Return the [x, y] coordinate for the center point of the cell that contains the specified text.  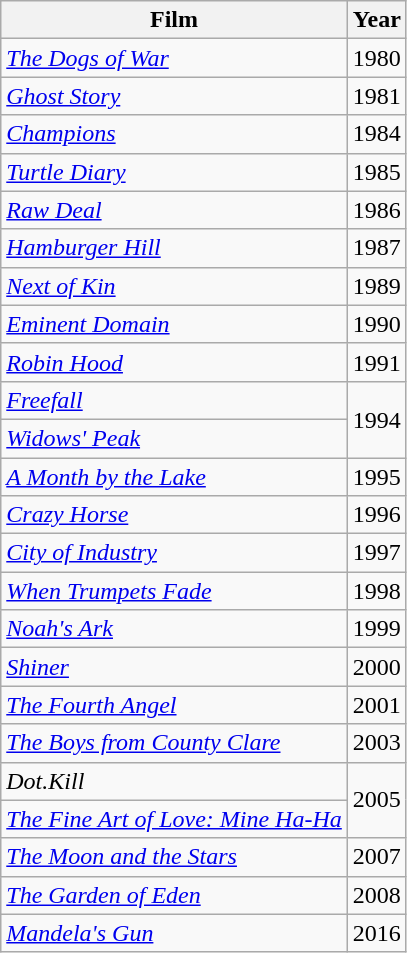
2000 [376, 667]
1995 [376, 477]
Robin Hood [174, 362]
The Dogs of War [174, 58]
Next of Kin [174, 286]
Champions [174, 134]
1990 [376, 324]
The Garden of Eden [174, 895]
1996 [376, 515]
2005 [376, 800]
Crazy Horse [174, 515]
The Fourth Angel [174, 705]
1984 [376, 134]
The Moon and the Stars [174, 857]
2003 [376, 743]
2007 [376, 857]
1989 [376, 286]
1997 [376, 553]
Ghost Story [174, 96]
1985 [376, 172]
Dot.Kill [174, 781]
Widows' Peak [174, 438]
Shiner [174, 667]
1998 [376, 591]
Year [376, 20]
1987 [376, 248]
1981 [376, 96]
Raw Deal [174, 210]
Hamburger Hill [174, 248]
1999 [376, 629]
City of Industry [174, 553]
Freefall [174, 400]
A Month by the Lake [174, 477]
The Fine Art of Love: Mine Ha-Ha [174, 819]
Noah's Ark [174, 629]
Mandela's Gun [174, 933]
1980 [376, 58]
1986 [376, 210]
Turtle Diary [174, 172]
When Trumpets Fade [174, 591]
2001 [376, 705]
1994 [376, 419]
2016 [376, 933]
The Boys from County Clare [174, 743]
Eminent Domain [174, 324]
2008 [376, 895]
1991 [376, 362]
Film [174, 20]
